Determine the (X, Y) coordinate at the center of the cell enclosing the given text.  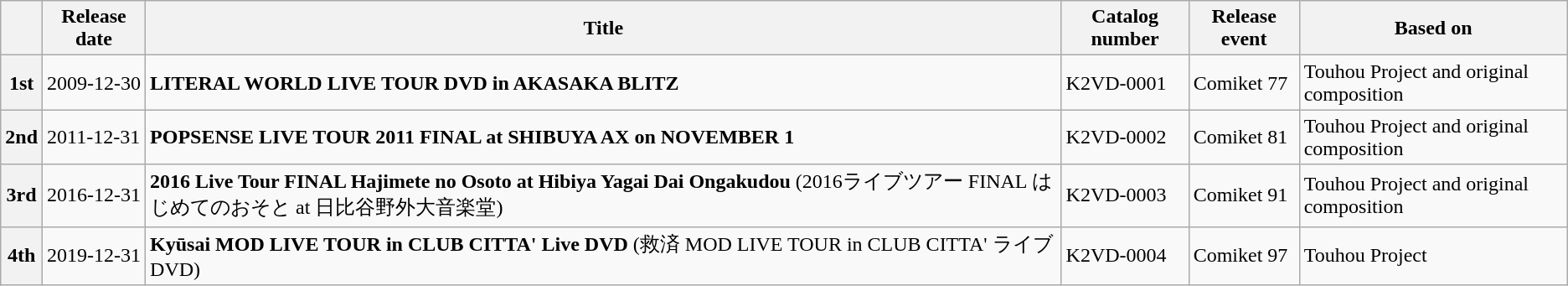
K2VD-0001 (1125, 82)
Comiket 97 (1244, 256)
2011-12-31 (94, 138)
K2VD-0003 (1125, 195)
Comiket 77 (1244, 82)
Catalog number (1125, 29)
2016 Live Tour FINAL Hajimete no Osoto at Hibiya Yagai Dai Ongakudou (2016ライブツアー FINAL はじめてのおそと at 日比谷野外大音楽堂) (604, 195)
Based on (1433, 29)
Kyūsai MOD LIVE TOUR in CLUB CITTA' Live DVD (救済 MOD LIVE TOUR in CLUB CITTA' ライブ DVD) (604, 256)
K2VD-0002 (1125, 138)
Release event (1244, 29)
LITERAL WORLD LIVE TOUR DVD in AKASAKA BLITZ (604, 82)
1st (22, 82)
2016-12-31 (94, 195)
K2VD-0004 (1125, 256)
4th (22, 256)
Comiket 81 (1244, 138)
2019-12-31 (94, 256)
Comiket 91 (1244, 195)
2009-12-30 (94, 82)
2nd (22, 138)
Title (604, 29)
Touhou Project (1433, 256)
POPSENSE LIVE TOUR 2011 FINAL at SHIBUYA AX on NOVEMBER 1 (604, 138)
Release date (94, 29)
3rd (22, 195)
